Find where the given text appears and provide that cell's center as (x, y) coordinate. 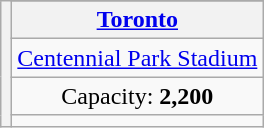
Toronto (138, 20)
Capacity: 2,200 (138, 96)
Centennial Park Stadium (138, 58)
